Capture the cell that displays the provided text and extract its (X, Y) central coordinate. 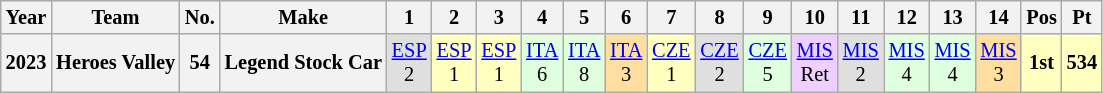
534 (1082, 63)
No. (200, 17)
CZE5 (768, 63)
Pt (1082, 17)
12 (907, 17)
11 (861, 17)
8 (719, 17)
ITA6 (542, 63)
2023 (26, 63)
Team (116, 17)
Legend Stock Car (304, 63)
9 (768, 17)
ITA8 (584, 63)
2 (454, 17)
CZE1 (671, 63)
54 (200, 63)
Year (26, 17)
1st (1041, 63)
MIS3 (999, 63)
13 (953, 17)
5 (584, 17)
ESP2 (410, 63)
Make (304, 17)
MIS2 (861, 63)
ITA3 (626, 63)
CZE2 (719, 63)
6 (626, 17)
3 (498, 17)
4 (542, 17)
Heroes Valley (116, 63)
14 (999, 17)
7 (671, 17)
1 (410, 17)
Pos (1041, 17)
10 (815, 17)
MISRet (815, 63)
